Identify which cell holds the provided text, then report its [X, Y] central coordinate. 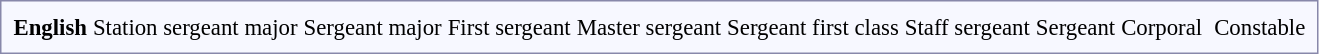
Sergeant major [372, 27]
Sergeant first class [814, 27]
Station sergeant major [195, 27]
Staff sergeant [967, 27]
First sergeant [509, 27]
Constable [1260, 27]
Corporal [1162, 27]
Sergeant [1075, 27]
Master sergeant [648, 27]
English [50, 27]
